Provide the (X, Y) coordinate of the cell's center where the given text is located.  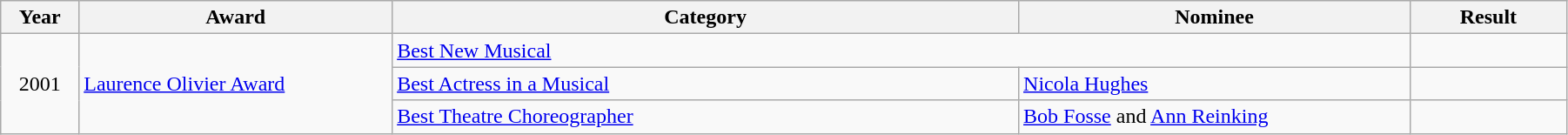
Result (1488, 17)
Best New Musical (901, 51)
Laurence Olivier Award (236, 84)
Year (40, 17)
Best Theatre Choreographer (706, 117)
Nominee (1215, 17)
2001 (40, 84)
Nicola Hughes (1215, 84)
Award (236, 17)
Category (706, 17)
Bob Fosse and Ann Reinking (1215, 117)
Best Actress in a Musical (706, 84)
